Return the [X, Y] coordinate for the center point of the cell that contains the specified text.  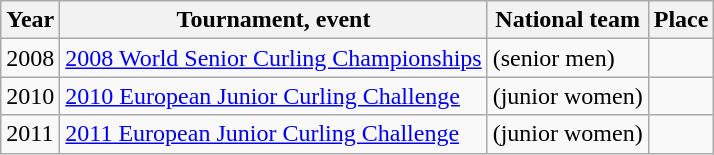
2008 World Senior Curling Championships [274, 58]
National team [568, 20]
2011 European Junior Curling Challenge [274, 134]
Year [30, 20]
Tournament, event [274, 20]
Place [681, 20]
2008 [30, 58]
2011 [30, 134]
2010 European Junior Curling Challenge [274, 96]
2010 [30, 96]
(senior men) [568, 58]
